Return the [X, Y] coordinate for the center point of the cell that contains the specified text.  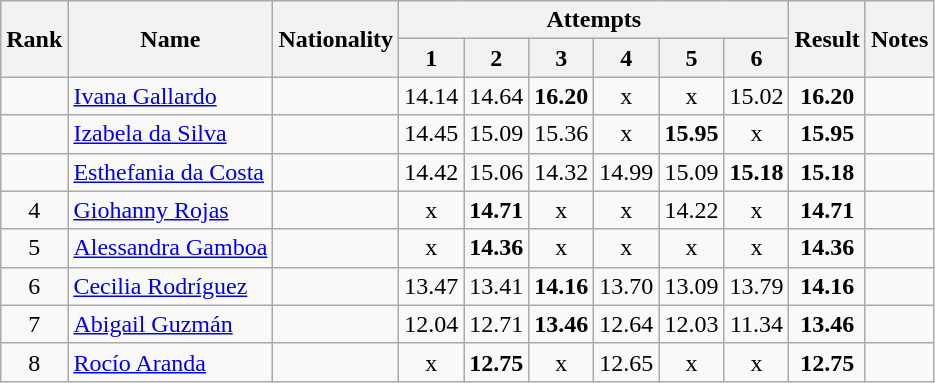
13.09 [692, 286]
Name [170, 39]
13.47 [432, 286]
13.41 [496, 286]
11.34 [756, 324]
Rocío Aranda [170, 362]
14.64 [496, 96]
Ivana Gallardo [170, 96]
12.03 [692, 324]
Alessandra Gamboa [170, 248]
Notes [899, 39]
14.14 [432, 96]
Abigail Guzmán [170, 324]
14.45 [432, 134]
14.99 [626, 172]
12.71 [496, 324]
Result [827, 39]
Izabela da Silva [170, 134]
Rank [34, 39]
2 [496, 58]
Cecilia Rodríguez [170, 286]
14.32 [562, 172]
15.36 [562, 134]
3 [562, 58]
13.70 [626, 286]
12.04 [432, 324]
8 [34, 362]
13.79 [756, 286]
Esthefania da Costa [170, 172]
Nationality [336, 39]
Attempts [594, 20]
15.06 [496, 172]
12.65 [626, 362]
1 [432, 58]
7 [34, 324]
15.02 [756, 96]
14.42 [432, 172]
12.64 [626, 324]
14.22 [692, 210]
Giohanny Rojas [170, 210]
